Detect which cell encompasses the target text, then output its (x, y) center coordinate. 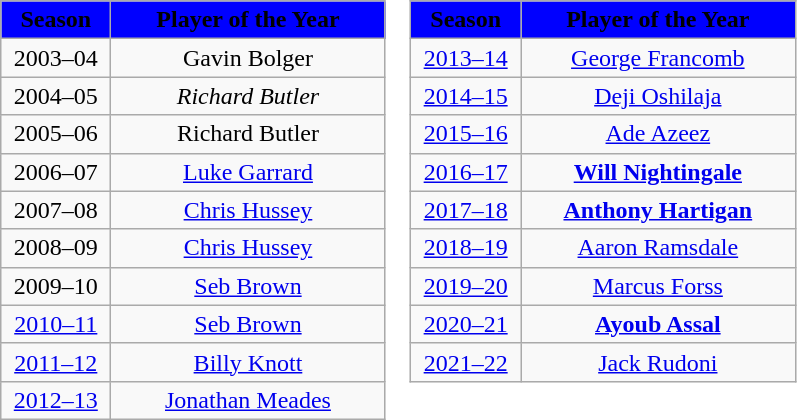
2013–14 (466, 58)
2012–13 (56, 400)
Billy Knott (248, 362)
2003–04 (56, 58)
2005–06 (56, 134)
2009–10 (56, 286)
2017–18 (466, 210)
2011–12 (56, 362)
Anthony Hartigan (658, 210)
2010–11 (56, 324)
2015–16 (466, 134)
2004–05 (56, 96)
George Francomb (658, 58)
2016–17 (466, 172)
2018–19 (466, 248)
Marcus Forss (658, 286)
2021–22 (466, 362)
Ayoub Assal (658, 324)
Jonathan Meades (248, 400)
Aaron Ramsdale (658, 248)
Deji Oshilaja (658, 96)
Jack Rudoni (658, 362)
2007–08 (56, 210)
2008–09 (56, 248)
Luke Garrard (248, 172)
2019–20 (466, 286)
Ade Azeez (658, 134)
2020–21 (466, 324)
2006–07 (56, 172)
Gavin Bolger (248, 58)
2014–15 (466, 96)
Will Nightingale (658, 172)
